Return the [X, Y] coordinate for the center point of the cell that contains the specified text.  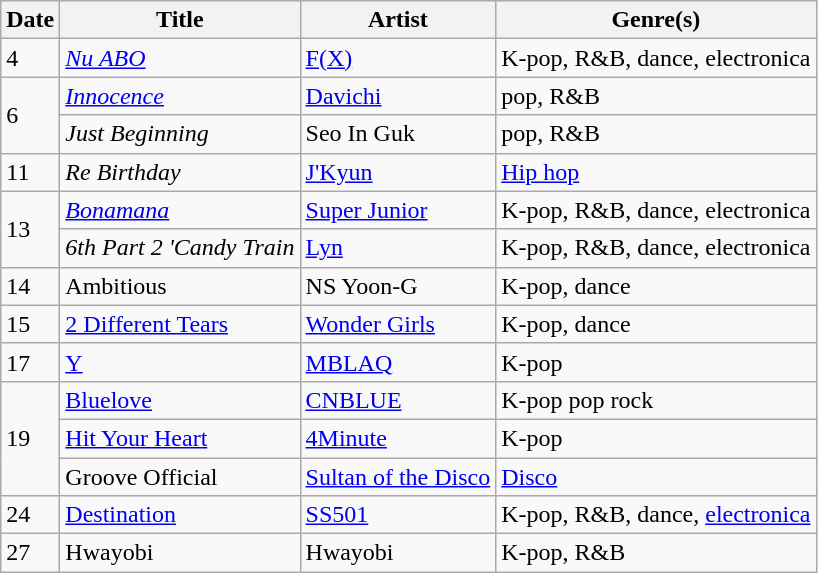
J'Kyun [398, 172]
MBLAQ [398, 362]
Bonamana [180, 210]
K-pop pop rock [656, 400]
Wonder Girls [398, 324]
Hip hop [656, 172]
24 [30, 515]
Disco [656, 477]
Davichi [398, 96]
Re Birthday [180, 172]
Hit Your Heart [180, 438]
27 [30, 553]
Bluelove [180, 400]
4Minute [398, 438]
Lyn [398, 248]
NS Yoon-G [398, 286]
SS501 [398, 515]
Groove Official [180, 477]
Super Junior [398, 210]
Just Beginning [180, 134]
19 [30, 438]
Ambitious [180, 286]
Innocence [180, 96]
2 Different Tears [180, 324]
K-pop, R&B [656, 553]
13 [30, 229]
Destination [180, 515]
17 [30, 362]
Title [180, 20]
Genre(s) [656, 20]
Seo In Guk [398, 134]
Y [180, 362]
6th Part 2 'Candy Train [180, 248]
15 [30, 324]
6 [30, 115]
F(X) [398, 58]
Artist [398, 20]
CNBLUE [398, 400]
Sultan of the Disco [398, 477]
Date [30, 20]
4 [30, 58]
14 [30, 286]
Nu ABO [180, 58]
11 [30, 172]
